Return [X, Y] of the center of cell containing provided text 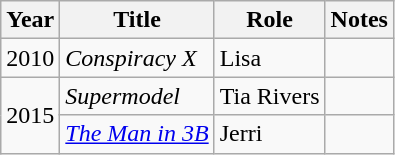
Year [30, 20]
2010 [30, 58]
Lisa [270, 58]
Notes [359, 20]
Supermodel [137, 96]
Role [270, 20]
Tia Rivers [270, 96]
The Man in 3B [137, 134]
2015 [30, 115]
Jerri [270, 134]
Conspiracy X [137, 58]
Title [137, 20]
